For the text-containing cell, return its midpoint in (X, Y) coordinate format. 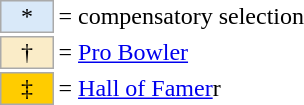
† (27, 52)
* (27, 16)
‡ (27, 88)
